Provide the [x, y] coordinate of the cell's center where the given text is located.  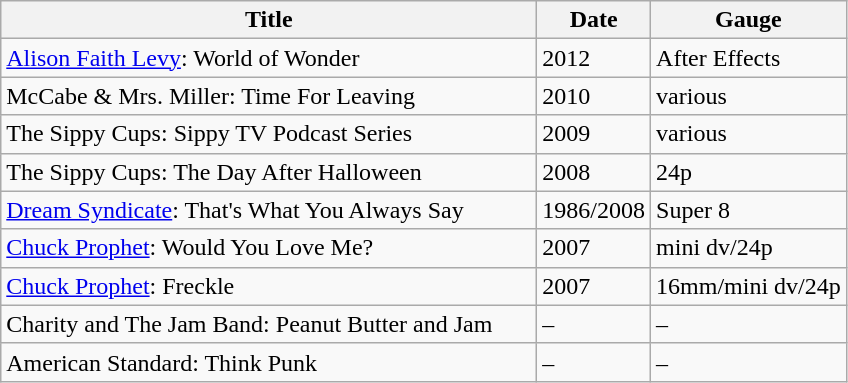
2008 [594, 172]
mini dv/24p [749, 248]
Dream Syndicate: That's What You Always Say [269, 210]
Chuck Prophet: Would You Love Me? [269, 248]
2009 [594, 134]
2012 [594, 58]
Title [269, 20]
The Sippy Cups: Sippy TV Podcast Series [269, 134]
Chuck Prophet: Freckle [269, 286]
Date [594, 20]
Charity and The Jam Band: Peanut Butter and Jam [269, 324]
24p [749, 172]
Super 8 [749, 210]
2010 [594, 96]
Alison Faith Levy: World of Wonder [269, 58]
After Effects [749, 58]
American Standard: Think Punk [269, 362]
McCabe & Mrs. Miller: Time For Leaving [269, 96]
1986/2008 [594, 210]
Gauge [749, 20]
16mm/mini dv/24p [749, 286]
The Sippy Cups: The Day After Halloween [269, 172]
